Provide the (x, y) coordinate of the cell's center where the given text is located.  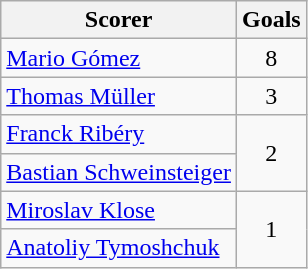
1 (271, 229)
2 (271, 153)
Franck Ribéry (119, 134)
8 (271, 58)
Bastian Schweinsteiger (119, 172)
Thomas Müller (119, 96)
Goals (271, 20)
Scorer (119, 20)
Anatoliy Tymoshchuk (119, 248)
Mario Gómez (119, 58)
3 (271, 96)
Miroslav Klose (119, 210)
